Provide the [x, y] coordinate of the cell's center where the given text is located.  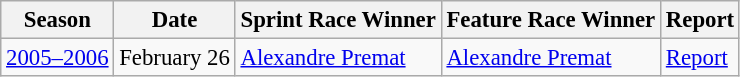
Sprint Race Winner [338, 20]
2005–2006 [58, 58]
Season [58, 20]
February 26 [174, 58]
Feature Race Winner [550, 20]
Date [174, 20]
